Return the (X, Y) coordinate for the center point of the cell that contains the specified text.  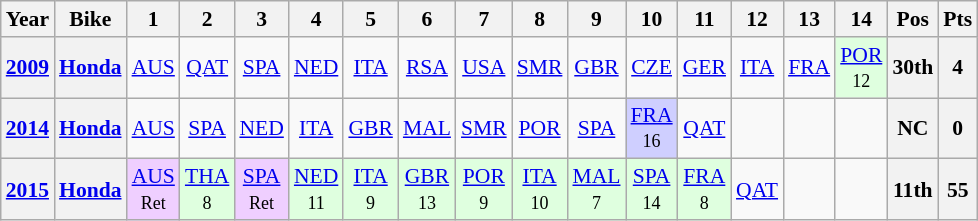
2015 (28, 190)
AUSRet (154, 190)
POR9 (484, 190)
ITA10 (540, 190)
2014 (28, 128)
MAL (427, 128)
11th (912, 190)
MAL7 (596, 190)
RSA (427, 68)
55 (958, 190)
5 (370, 19)
3 (261, 19)
10 (652, 19)
9 (596, 19)
1 (154, 19)
NC (912, 128)
NED11 (316, 190)
Year (28, 19)
30th (912, 68)
6 (427, 19)
Bike (90, 19)
GER (704, 68)
POR12 (861, 68)
2009 (28, 68)
FRA8 (704, 190)
FRA (809, 68)
ITA9 (370, 190)
0 (958, 128)
8 (540, 19)
USA (484, 68)
13 (809, 19)
CZE (652, 68)
FRA16 (652, 128)
SPA14 (652, 190)
THA8 (207, 190)
11 (704, 19)
POR (540, 128)
GBR13 (427, 190)
14 (861, 19)
Pts (958, 19)
12 (757, 19)
SPARet (261, 190)
7 (484, 19)
Pos (912, 19)
2 (207, 19)
